Identify which cell holds the provided text, then report its [X, Y] central coordinate. 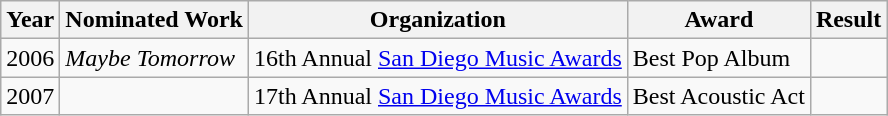
Nominated Work [154, 20]
Award [718, 20]
Result [848, 20]
Organization [438, 20]
16th Annual San Diego Music Awards [438, 58]
Maybe Tomorrow [154, 58]
2007 [30, 96]
Best Acoustic Act [718, 96]
17th Annual San Diego Music Awards [438, 96]
Best Pop Album [718, 58]
2006 [30, 58]
Year [30, 20]
